Search for the cell housing the specified text and yield its (X, Y) center coordinate. 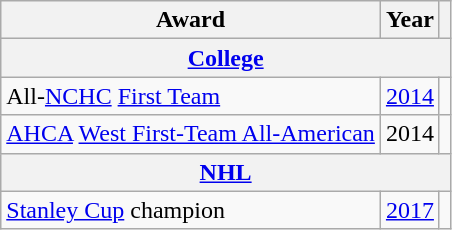
2017 (410, 210)
Stanley Cup champion (191, 210)
College (226, 58)
All-NCHC First Team (191, 96)
AHCA West First-Team All-American (191, 134)
Award (191, 20)
NHL (226, 172)
Year (410, 20)
